For the text-containing cell, return its midpoint in (X, Y) coordinate format. 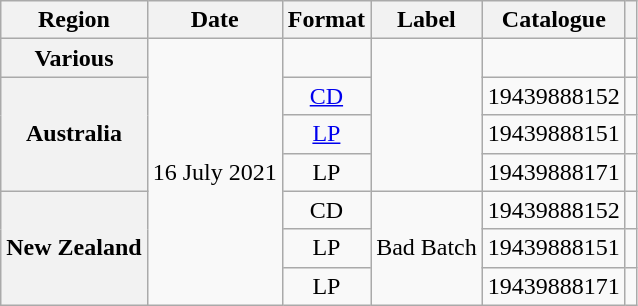
New Zealand (74, 248)
Bad Batch (427, 248)
Format (326, 20)
Date (214, 20)
Various (74, 58)
Region (74, 20)
16 July 2021 (214, 172)
Catalogue (554, 20)
Australia (74, 134)
Label (427, 20)
